Identify which cell holds the provided text, then report its (x, y) central coordinate. 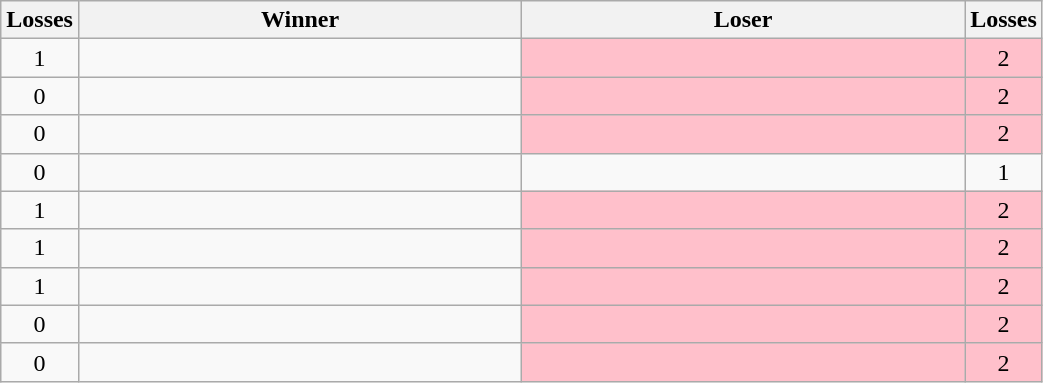
Loser (744, 20)
Winner (300, 20)
